Return the (x, y) coordinate for the center point of the cell that contains the specified text.  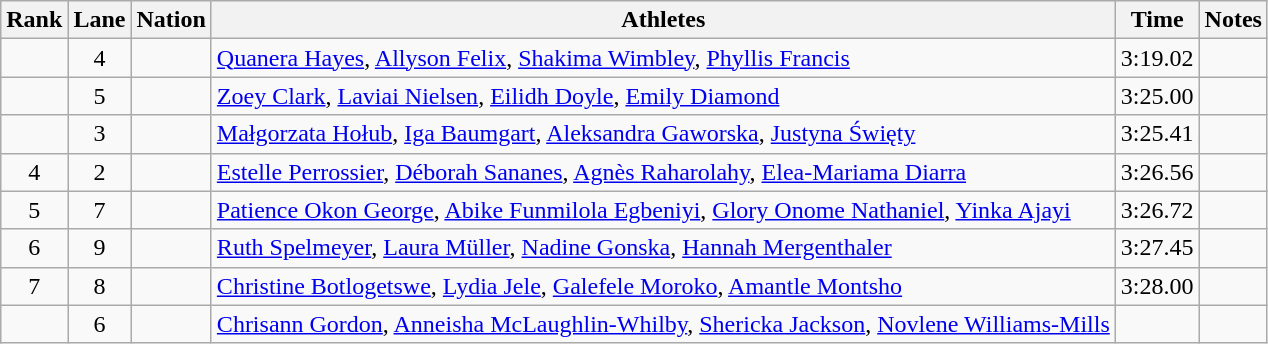
Quanera Hayes, Allyson Felix, Shakima Wimbley, Phyllis Francis (663, 58)
3:19.02 (1157, 58)
3:25.00 (1157, 96)
Estelle Perrossier, Déborah Sananes, Agnès Raharolahy, Elea-Mariama Diarra (663, 172)
2 (100, 172)
3 (100, 134)
Rank (34, 20)
3:28.00 (1157, 286)
Time (1157, 20)
3:25.41 (1157, 134)
Zoey Clark, Laviai Nielsen, Eilidh Doyle, Emily Diamond (663, 96)
Christine Botlogetswe, Lydia Jele, Galefele Moroko, Amantle Montsho (663, 286)
8 (100, 286)
Małgorzata Hołub, Iga Baumgart, Aleksandra Gaworska, Justyna Święty (663, 134)
3:26.72 (1157, 210)
Athletes (663, 20)
3:27.45 (1157, 248)
Chrisann Gordon, Anneisha McLaughlin-Whilby, Shericka Jackson, Novlene Williams-Mills (663, 324)
Ruth Spelmeyer, Laura Müller, Nadine Gonska, Hannah Mergenthaler (663, 248)
Nation (171, 20)
9 (100, 248)
Patience Okon George, Abike Funmilola Egbeniyi, Glory Onome Nathaniel, Yinka Ajayi (663, 210)
3:26.56 (1157, 172)
Lane (100, 20)
Notes (1233, 20)
